Capture the cell that displays the provided text and extract its (x, y) central coordinate. 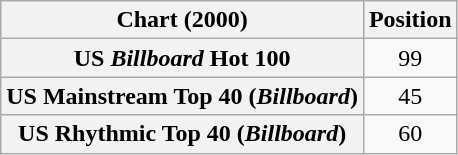
Position (410, 20)
60 (410, 134)
US Rhythmic Top 40 (Billboard) (182, 134)
45 (410, 96)
US Mainstream Top 40 (Billboard) (182, 96)
Chart (2000) (182, 20)
99 (410, 58)
US Billboard Hot 100 (182, 58)
